Provide the (x, y) coordinate of the cell's center where the given text is located.  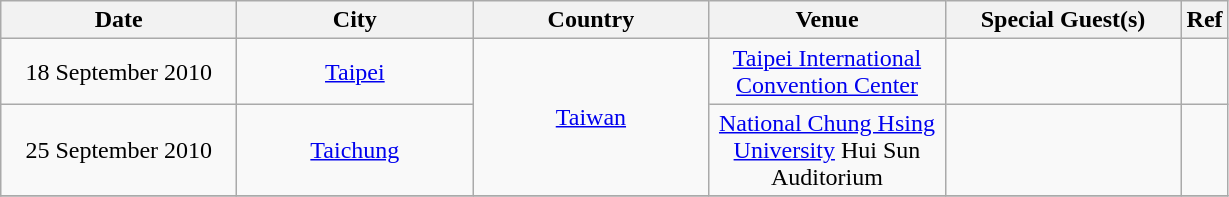
Taipei (355, 72)
18 September 2010 (119, 72)
Taichung (355, 150)
Ref (1204, 20)
Taiwan (591, 118)
Country (591, 20)
National Chung Hsing University Hui Sun Auditorium (827, 150)
Special Guest(s) (1063, 20)
25 September 2010 (119, 150)
Venue (827, 20)
City (355, 20)
Date (119, 20)
Taipei International Convention Center (827, 72)
